Output the (X, Y) coordinate of the center of the cell containing the given text.  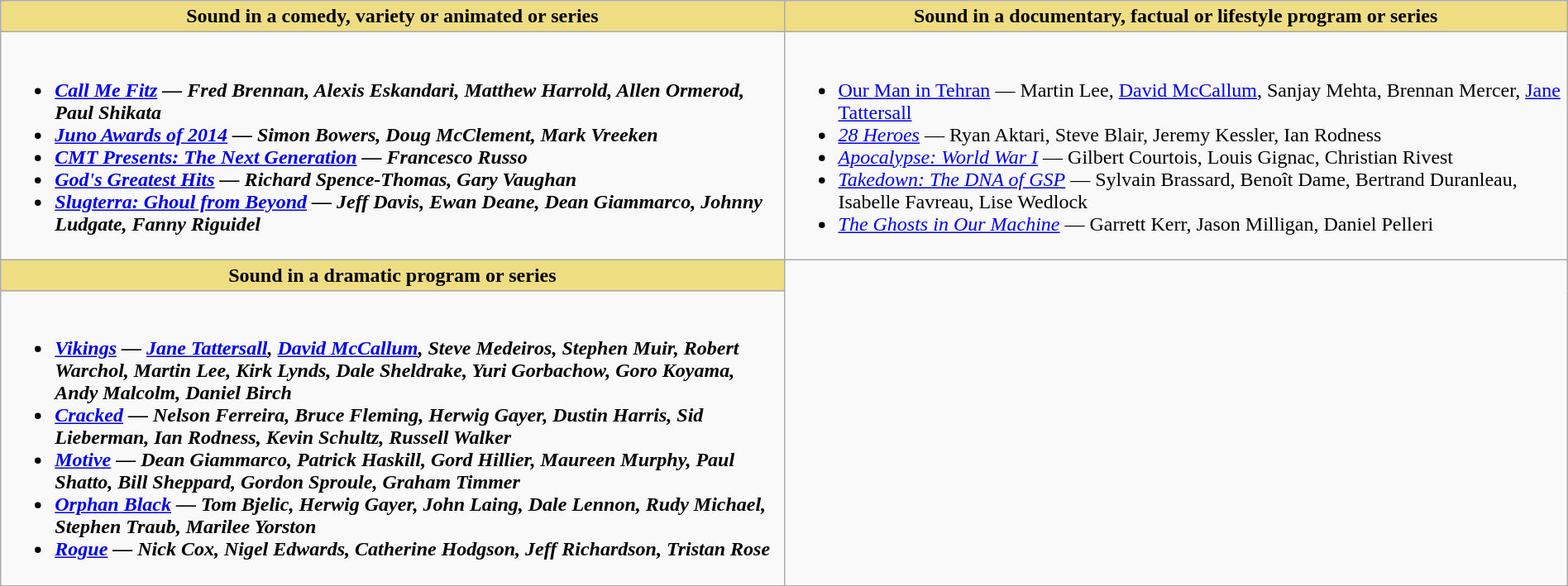
Sound in a dramatic program or series (392, 275)
Sound in a comedy, variety or animated or series (392, 17)
Sound in a documentary, factual or lifestyle program or series (1176, 17)
